Search for the cell housing the specified text and yield its [x, y] center coordinate. 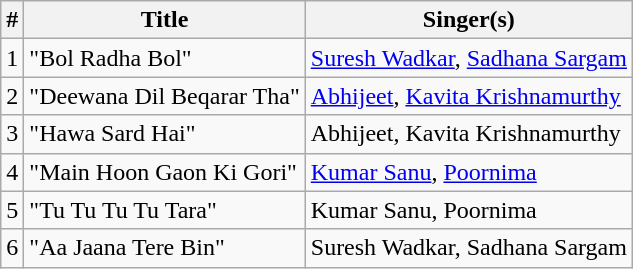
Title [164, 20]
5 [12, 210]
"Deewana Dil Beqarar Tha" [164, 96]
"Tu Tu Tu Tu Tara" [164, 210]
"Main Hoon Gaon Ki Gori" [164, 172]
# [12, 20]
"Aa Jaana Tere Bin" [164, 248]
2 [12, 96]
1 [12, 58]
"Bol Radha Bol" [164, 58]
6 [12, 248]
3 [12, 134]
"Hawa Sard Hai" [164, 134]
Singer(s) [468, 20]
4 [12, 172]
